Return the [X, Y] coordinate for the center point of the cell that contains the specified text.  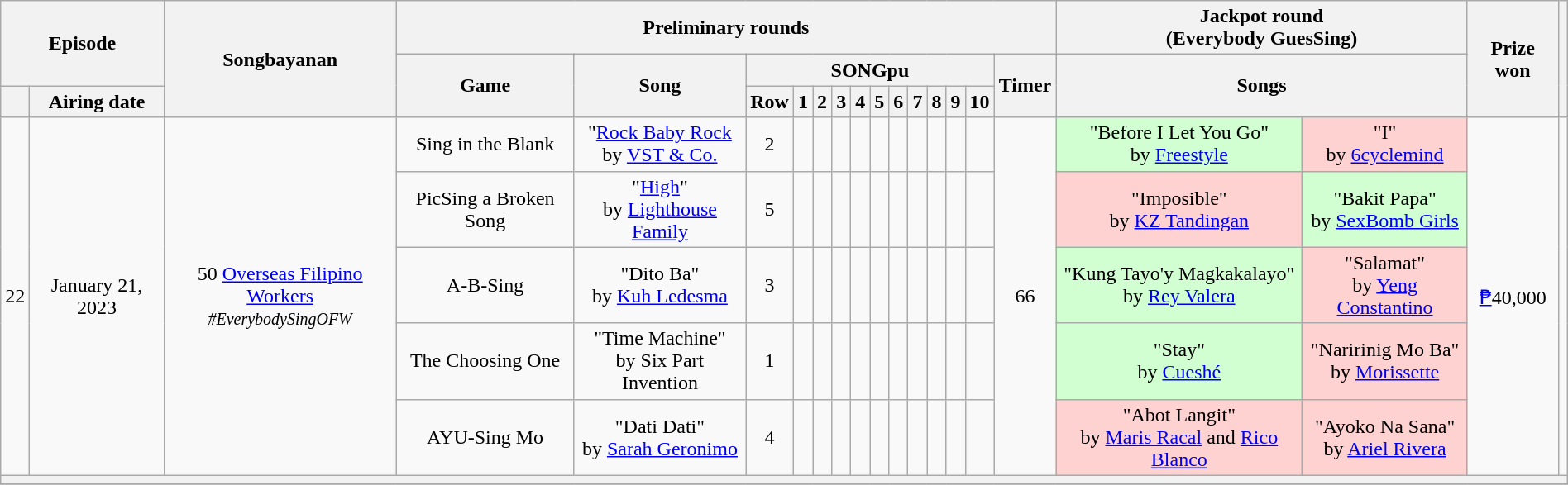
"I"by 6cyclemind [1384, 144]
9 [956, 102]
"Before I Let You Go"by Freestyle [1179, 144]
SONGpu [870, 70]
"Salamat"by Yeng Constantino [1384, 285]
"Time Machine"by Six Part Invention [660, 361]
"Rock Baby Rockby VST & Co. [660, 144]
"Naririnig Mo Ba"by Morissette [1384, 361]
Row [770, 102]
₱40,000 [1513, 296]
Episode [83, 43]
8 [936, 102]
66 [1025, 296]
50 Overseas Filipino Workers#EverybodySingOFW [280, 296]
"Dito Ba"by Kuh Ledesma [660, 285]
Sing in the Blank [485, 144]
Song [660, 86]
Timer [1025, 86]
"High"by Lighthouse Family [660, 209]
"Dati Dati"by Sarah Geronimo [660, 437]
22 [15, 296]
A-B-Sing [485, 285]
PicSing a Broken Song [485, 209]
"Ayoko Na Sana"by Ariel Rivera [1384, 437]
Game [485, 86]
"Imposible"by KZ Tandingan [1179, 209]
"Bakit Papa"by SexBomb Girls [1384, 209]
Songbayanan [280, 59]
6 [898, 102]
7 [918, 102]
Prize won [1513, 59]
"Abot Langit"by Maris Racal and Rico Blanco [1179, 437]
Preliminary rounds [726, 28]
10 [979, 102]
Jackpot round(Everybody GuesSing) [1262, 28]
AYU-Sing Mo [485, 437]
January 21, 2023 [97, 296]
The Choosing One [485, 361]
Airing date [97, 102]
"Stay"by Cueshé [1179, 361]
"Kung Tayo'y Magkakalayo"by Rey Valera [1179, 285]
Songs [1262, 86]
